Scan for the cell matching the given text and deliver its [x, y] coordinate at center. 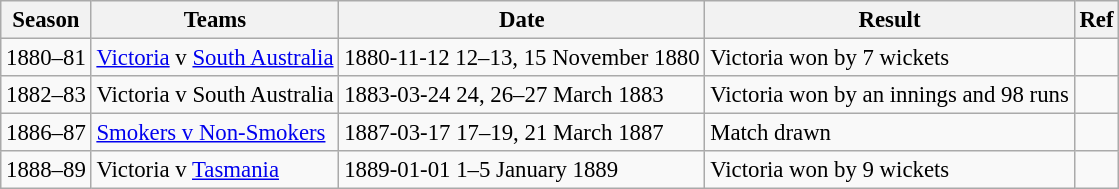
1880–81 [46, 58]
1882–83 [46, 95]
Teams [215, 20]
1886–87 [46, 133]
Victoria v Tasmania [215, 170]
1883-03-24 24, 26–27 March 1883 [522, 95]
Date [522, 20]
1888–89 [46, 170]
Result [890, 20]
Victoria won by 9 wickets [890, 170]
Victoria won by 7 wickets [890, 58]
Season [46, 20]
1880-11-12 12–13, 15 November 1880 [522, 58]
1887-03-17 17–19, 21 March 1887 [522, 133]
Ref [1096, 20]
1889-01-01 1–5 January 1889 [522, 170]
Match drawn [890, 133]
Smokers v Non-Smokers [215, 133]
Victoria won by an innings and 98 runs [890, 95]
